Scan for the cell matching the given text and deliver its (X, Y) coordinate at center. 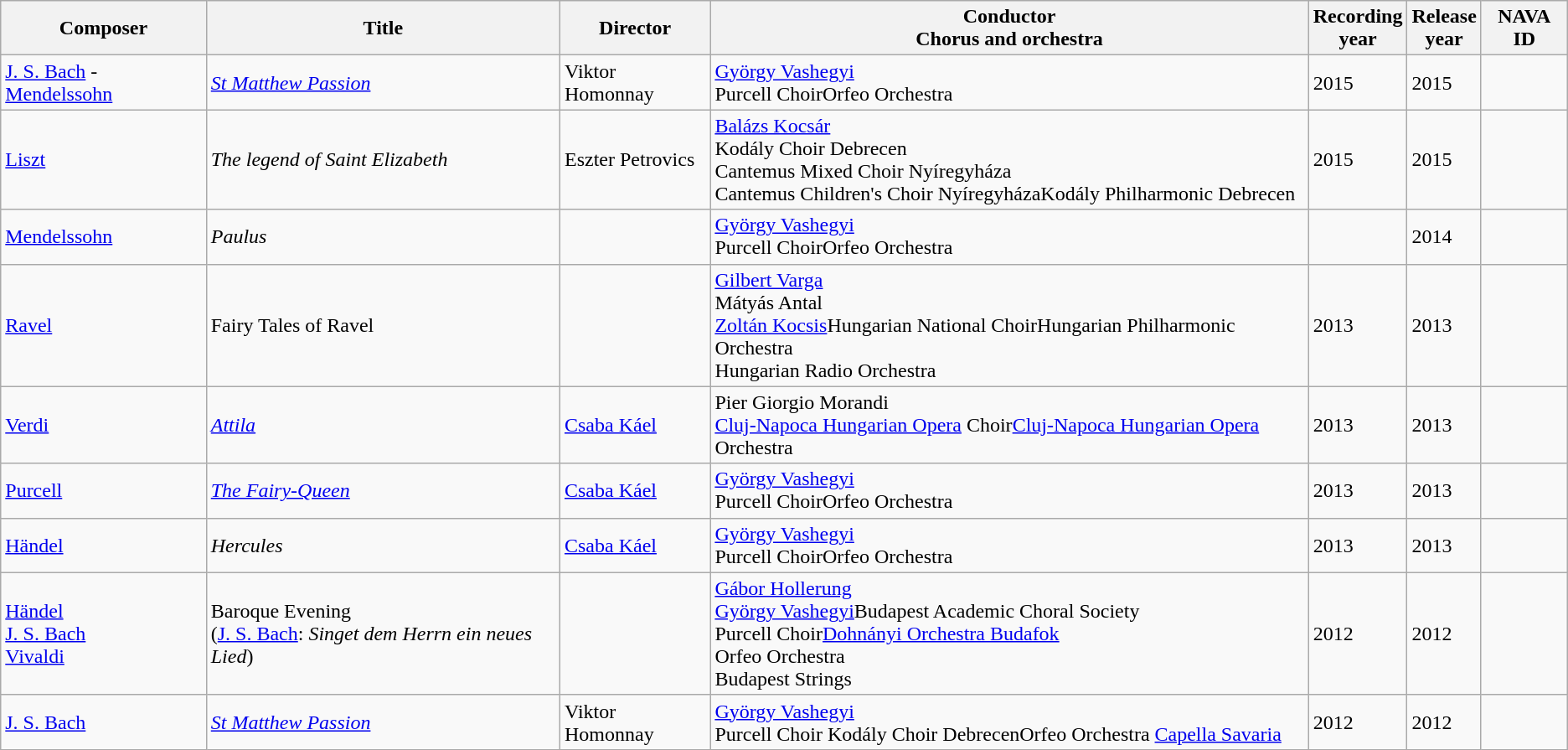
J. S. Bach (104, 722)
J. S. Bach - Mendelssohn (104, 82)
Baroque Evening(J. S. Bach: Singet dem Herrn ein neues Lied) (383, 634)
Verdi (104, 425)
Fairy Tales of Ravel (383, 325)
ConductorChorus and orchestra (1009, 28)
Paulus (383, 236)
Attila (383, 425)
HändelJ. S. BachVivaldi (104, 634)
Gábor HollerungGyörgy VashegyiBudapest Academic Choral SocietyPurcell ChoirDohnányi Orchestra BudafokOrfeo OrchestraBudapest Strings (1009, 634)
György VashegyiPurcell Choir Kodály Choir DebrecenOrfeo Orchestra Capella Savaria (1009, 722)
2014 (1444, 236)
Releaseyear (1444, 28)
Pier Giorgio MorandiCluj-Napoca Hungarian Opera ChoirCluj-Napoca Hungarian Opera Orchestra (1009, 425)
The Fairy-Queen (383, 491)
Gilbert VargaMátyás AntalZoltán KocsisHungarian National ChoirHungarian Philharmonic OrchestraHungarian Radio Orchestra (1009, 325)
Balázs KocsárKodály Choir DebrecenCantemus Mixed Choir NyíregyházaCantemus Children's Choir NyíregyházaKodály Philharmonic Debrecen (1009, 159)
Liszt (104, 159)
Eszter Petrovics (635, 159)
Title (383, 28)
The legend of Saint Elizabeth (383, 159)
NAVA ID (1524, 28)
Director (635, 28)
Hercules (383, 545)
Composer (104, 28)
Recordingyear (1358, 28)
Ravel (104, 325)
Purcell (104, 491)
Händel (104, 545)
Mendelssohn (104, 236)
